Return (x, y) of the center of cell containing provided text 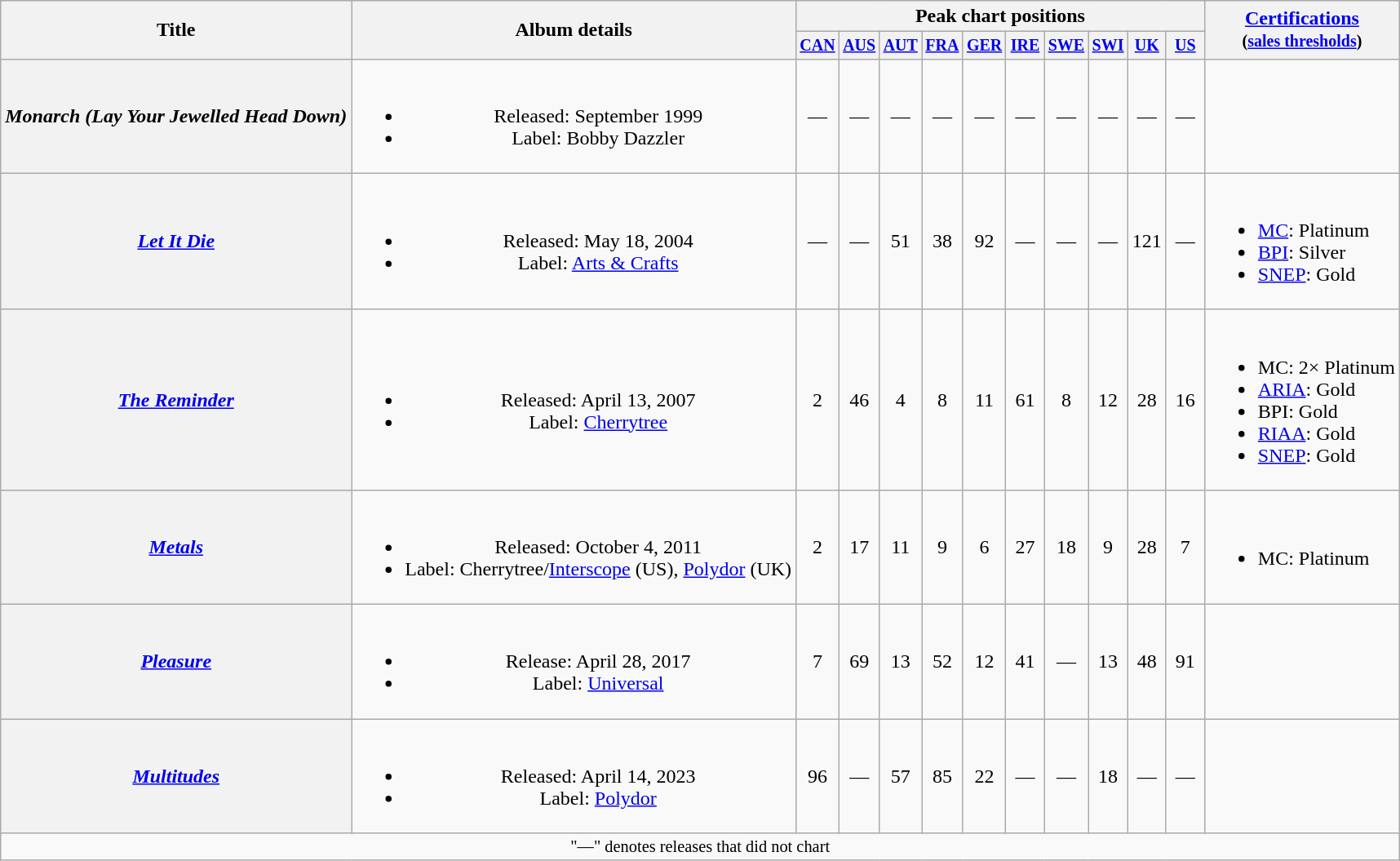
AUS (858, 46)
Released: May 18, 2004Label: Arts & Crafts (574, 242)
MC: Platinum (1302, 547)
SWI (1108, 46)
41 (1025, 662)
SWE (1066, 46)
Released: April 13, 2007Label: Cherrytree (574, 400)
Title (176, 30)
46 (858, 400)
FRA (943, 46)
Released: September 1999Label: Bobby Dazzler (574, 116)
GER (984, 46)
52 (943, 662)
Certifications(sales thresholds) (1302, 30)
Released: October 4, 2011Label: Cherrytree/Interscope (US), Polydor (UK) (574, 547)
IRE (1025, 46)
91 (1185, 662)
51 (901, 242)
61 (1025, 400)
Peak chart positions (1000, 16)
Let It Die (176, 242)
48 (1147, 662)
17 (858, 547)
38 (943, 242)
4 (901, 400)
Album details (574, 30)
CAN (817, 46)
Pleasure (176, 662)
MC: PlatinumBPI: SilverSNEP: Gold (1302, 242)
UK (1147, 46)
92 (984, 242)
AUT (901, 46)
85 (943, 776)
27 (1025, 547)
"—" denotes releases that did not chart (700, 847)
16 (1185, 400)
MC: 2× PlatinumARIA: GoldBPI: Gold RIAA: GoldSNEP: Gold (1302, 400)
96 (817, 776)
US (1185, 46)
57 (901, 776)
Metals (176, 547)
The Reminder (176, 400)
22 (984, 776)
6 (984, 547)
Monarch (Lay Your Jewelled Head Down) (176, 116)
121 (1147, 242)
Released: April 14, 2023Label: Polydor (574, 776)
Release: April 28, 2017Label: Universal (574, 662)
69 (858, 662)
Multitudes (176, 776)
